Pinpoint the cell where the given text exists, returning its (X, Y) midpoint coordinate. 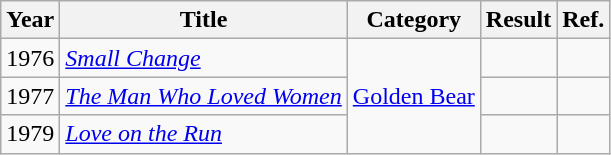
Title (204, 20)
Ref. (584, 20)
Result (518, 20)
Category (414, 20)
Love on the Run (204, 134)
1976 (30, 58)
1979 (30, 134)
1977 (30, 96)
The Man Who Loved Women (204, 96)
Golden Bear (414, 96)
Small Change (204, 58)
Year (30, 20)
